Scan for the cell matching the given text and deliver its [X, Y] coordinate at center. 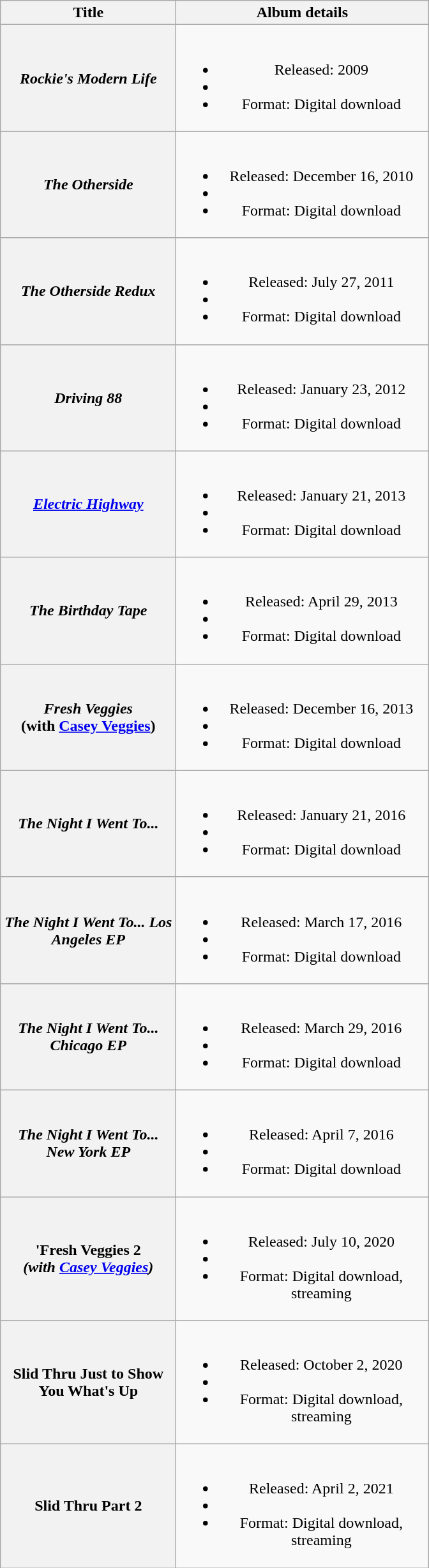
The Night I Went To... [88, 824]
The Night I Went To... New York EP [88, 1143]
Released: March 17, 2016Format: Digital download [303, 930]
Released: July 10, 2020Format: Digital download, streaming [303, 1258]
Released: October 2, 2020Format: Digital download, streaming [303, 1382]
Released: January 21, 2013Format: Digital download [303, 504]
Electric Highway [88, 504]
Rockie's Modern Life [88, 78]
The Birthday Tape [88, 611]
The Night I Went To... Los Angeles EP [88, 930]
Released: December 16, 2010Format: Digital download [303, 185]
The Otherside [88, 185]
Released: December 16, 2013Format: Digital download [303, 717]
Released: April 29, 2013Format: Digital download [303, 611]
The Night I Went To... Chicago EP [88, 1037]
Slid Thru Part 2 [88, 1506]
Driving 88 [88, 398]
Released: 2009Format: Digital download [303, 78]
Released: July 27, 2011Format: Digital download [303, 291]
'Fresh Veggies 2(with Casey Veggies) [88, 1258]
Album details [303, 13]
The Otherside Redux [88, 291]
Slid Thru Just to Show You What's Up [88, 1382]
Released: April 7, 2016Format: Digital download [303, 1143]
Released: January 21, 2016Format: Digital download [303, 824]
Title [88, 13]
Released: March 29, 2016Format: Digital download [303, 1037]
Fresh Veggies(with Casey Veggies) [88, 717]
Released: April 2, 2021Format: Digital download, streaming [303, 1506]
Released: January 23, 2012Format: Digital download [303, 398]
